Output the (x, y) coordinate of the center of the cell containing the given text.  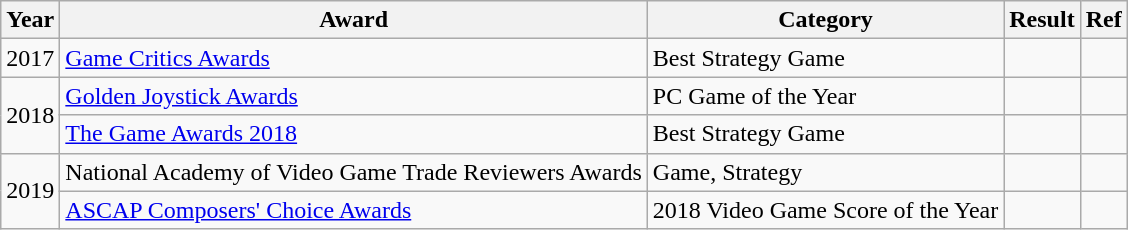
ASCAP Composers' Choice Awards (354, 210)
Result (1042, 20)
Game, Strategy (825, 172)
Ref (1104, 20)
Golden Joystick Awards (354, 96)
Game Critics Awards (354, 58)
2018 (30, 115)
PC Game of the Year (825, 96)
2019 (30, 191)
Year (30, 20)
2018 Video Game Score of the Year (825, 210)
The Game Awards 2018 (354, 134)
2017 (30, 58)
Category (825, 20)
Award (354, 20)
National Academy of Video Game Trade Reviewers Awards (354, 172)
